Search for the cell housing the specified text and yield its [X, Y] center coordinate. 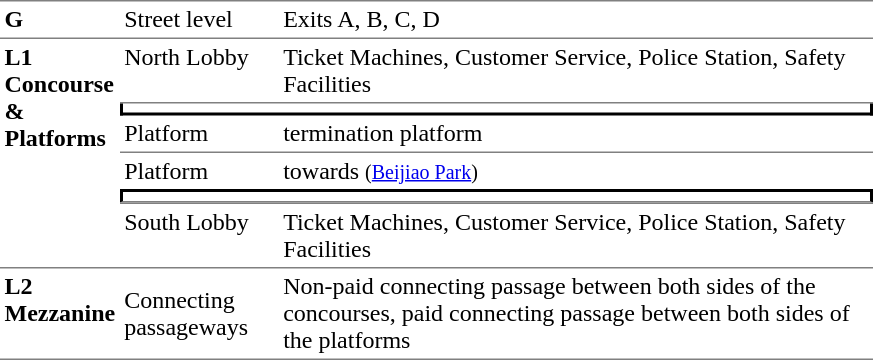
L1Concourse & Platforms [60, 154]
Connecting passageways [200, 314]
G [60, 19]
North Lobby [200, 71]
Non-paid connecting passage between both sides of the concourses, paid connecting passage between both sides of the platforms [576, 314]
South Lobby [200, 235]
Street level [200, 19]
towards (Beijiao Park) [576, 171]
L2Mezzanine [60, 314]
Exits A, B, C, D [576, 19]
termination platform [576, 135]
